From the cell containing the given text, extract its center point as [X, Y] coordinate. 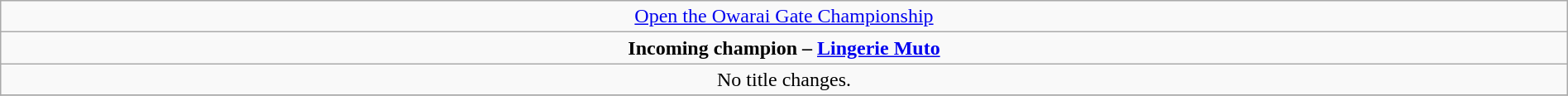
Open the Owarai Gate Championship [784, 17]
Incoming champion – Lingerie Muto [784, 48]
No title changes. [784, 79]
